Return [x, y] of the center of cell containing provided text 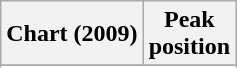
Chart (2009) [72, 34]
Peakposition [189, 34]
